Identify which cell holds the provided text, then report its (x, y) central coordinate. 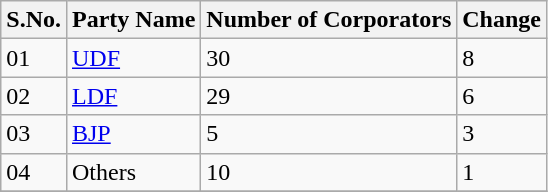
04 (34, 172)
S.No. (34, 20)
UDF (133, 58)
Party Name (133, 20)
30 (329, 58)
29 (329, 96)
3 (502, 134)
1 (502, 172)
02 (34, 96)
5 (329, 134)
Number of Corporators (329, 20)
Others (133, 172)
03 (34, 134)
10 (329, 172)
6 (502, 96)
01 (34, 58)
BJP (133, 134)
8 (502, 58)
LDF (133, 96)
Change (502, 20)
